Locate the cell with the specified text and output its (X, Y) center coordinate. 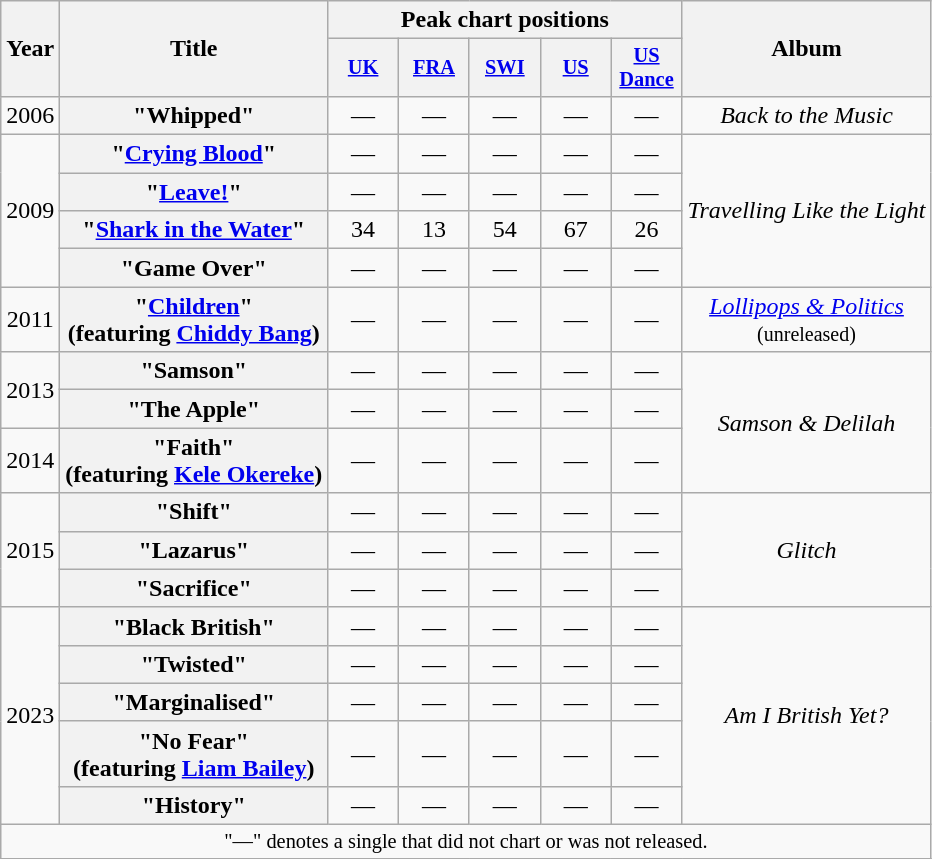
Peak chart positions (505, 20)
SWI (504, 68)
Samson & Delilah (806, 422)
Back to the Music (806, 115)
"Black British" (194, 626)
67 (576, 230)
2015 (30, 550)
Lollipops & Politics(unreleased) (806, 320)
US (576, 68)
"Crying Blood" (194, 154)
UK (364, 68)
26 (646, 230)
"Whipped" (194, 115)
Title (194, 49)
34 (364, 230)
"Faith"(featuring Kele Okereke) (194, 460)
Glitch (806, 550)
"—" denotes a single that did not chart or was not released. (466, 842)
13 (434, 230)
FRA (434, 68)
"Shark in the Water" (194, 230)
US Dance (646, 68)
Am I British Yet? (806, 716)
2023 (30, 716)
"Shift" (194, 512)
"Samson" (194, 371)
2011 (30, 320)
"Twisted" (194, 664)
"Lazarus" (194, 550)
2006 (30, 115)
"No Fear"(featuring Liam Bailey) (194, 754)
2013 (30, 390)
"Leave!" (194, 192)
Album (806, 49)
"The Apple" (194, 409)
"History" (194, 805)
"Marginalised" (194, 702)
2014 (30, 460)
Travelling Like the Light (806, 211)
Year (30, 49)
"Sacrifice" (194, 588)
54 (504, 230)
"Children"(featuring Chiddy Bang) (194, 320)
2009 (30, 211)
"Game Over" (194, 268)
